Return (x, y) of the center of cell containing provided text 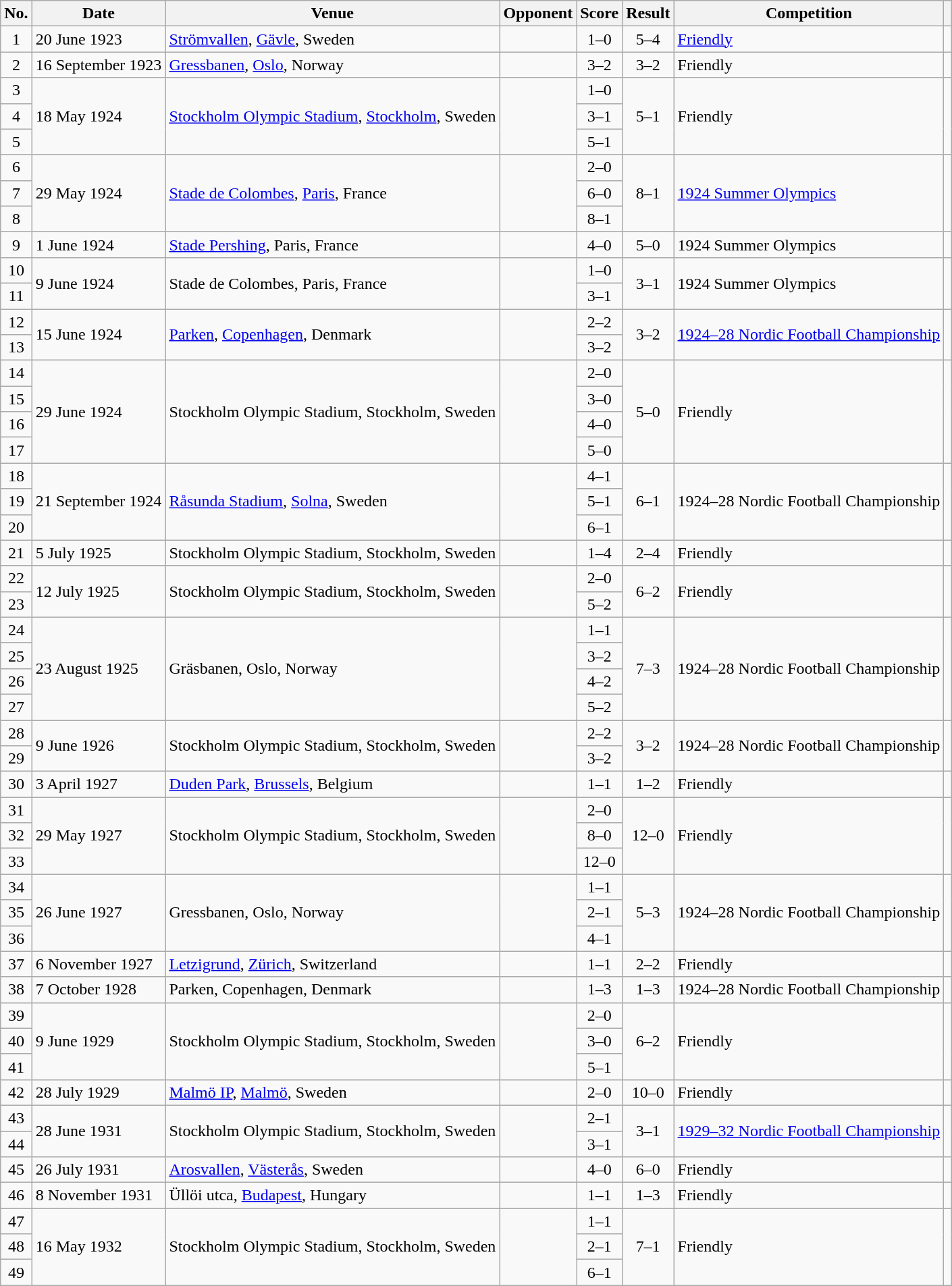
11 (16, 296)
6 November 1927 (99, 964)
24 (16, 630)
7–1 (648, 1247)
Date (99, 14)
17 (16, 450)
Gräsbanen, Oslo, Norway (332, 668)
21 (16, 553)
Üllöi utca, Budapest, Hungary (332, 1196)
20 (16, 527)
9 June 1924 (99, 283)
28 (16, 732)
10–0 (648, 1092)
45 (16, 1170)
3 April 1927 (99, 784)
41 (16, 1067)
47 (16, 1221)
26 July 1931 (99, 1170)
29 May 1927 (99, 836)
8 (16, 219)
34 (16, 887)
27 (16, 707)
23 August 1925 (99, 668)
1–2 (648, 784)
3 (16, 90)
4 (16, 116)
Letzigrund, Zürich, Switzerland (332, 964)
28 July 1929 (99, 1092)
8 November 1931 (99, 1196)
4–2 (600, 681)
9 June 1926 (99, 745)
25 (16, 655)
26 (16, 681)
2 (16, 65)
Malmö IP, Malmö, Sweden (332, 1092)
30 (16, 784)
8–0 (600, 836)
Score (600, 14)
16 September 1923 (99, 65)
35 (16, 913)
Venue (332, 14)
36 (16, 938)
33 (16, 861)
2–4 (648, 553)
Stade Pershing, Paris, France (332, 244)
Result (648, 14)
20 June 1923 (99, 39)
28 June 1931 (99, 1131)
1 (16, 39)
12 (16, 322)
Duden Park, Brussels, Belgium (332, 784)
1 June 1924 (99, 244)
37 (16, 964)
Råsunda Stadium, Solna, Sweden (332, 502)
29 May 1924 (99, 193)
39 (16, 1015)
18 May 1924 (99, 116)
43 (16, 1118)
10 (16, 270)
Opponent (538, 14)
5 (16, 142)
46 (16, 1196)
31 (16, 810)
Strömvallen, Gävle, Sweden (332, 39)
23 (16, 604)
1–4 (600, 553)
44 (16, 1144)
14 (16, 373)
Competition (809, 14)
16 (16, 425)
5 July 1925 (99, 553)
48 (16, 1247)
19 (16, 502)
5–3 (648, 913)
7 October 1928 (99, 990)
21 September 1924 (99, 502)
16 May 1932 (99, 1247)
22 (16, 579)
18 (16, 476)
7 (16, 193)
No. (16, 14)
49 (16, 1272)
1929–32 Nordic Football Championship (809, 1131)
29 June 1924 (99, 412)
9 (16, 244)
15 (16, 399)
38 (16, 990)
32 (16, 836)
13 (16, 348)
42 (16, 1092)
12 July 1925 (99, 591)
29 (16, 759)
7–3 (648, 668)
15 June 1924 (99, 335)
5–4 (648, 39)
40 (16, 1041)
Arosvallen, Västerås, Sweden (332, 1170)
26 June 1927 (99, 913)
9 June 1929 (99, 1041)
6 (16, 167)
